Output the (x, y) coordinate of the center of the cell containing the given text.  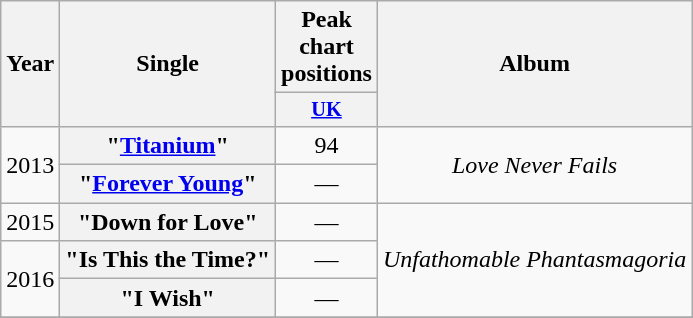
"Down for Love" (168, 222)
Peak chart positions (327, 47)
2016 (30, 279)
Album (534, 64)
Year (30, 64)
"I Wish" (168, 298)
Unfathomable Phantasmagoria (534, 260)
"Titanium" (168, 145)
2015 (30, 222)
94 (327, 145)
Single (168, 64)
UK (327, 110)
"Is This the Time?" (168, 260)
"Forever Young" (168, 184)
2013 (30, 164)
Love Never Fails (534, 164)
